Return (X, Y) of the center of cell containing provided text 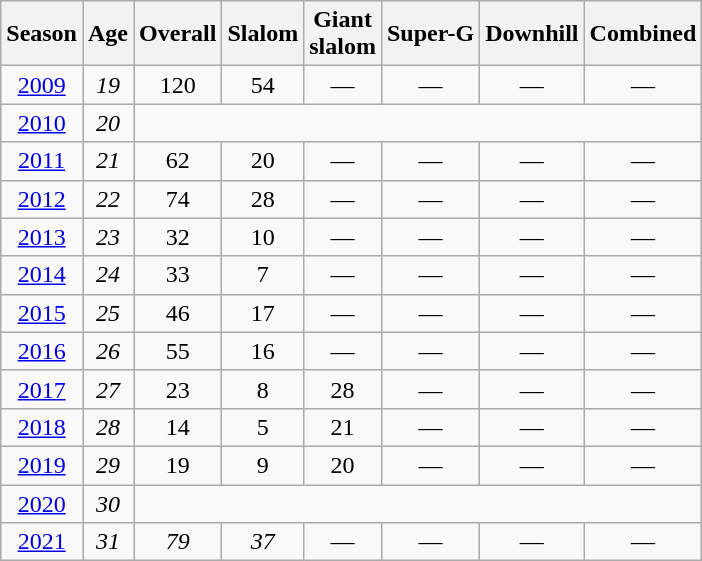
31 (108, 542)
Downhill (532, 34)
2017 (42, 389)
Overall (178, 34)
25 (108, 313)
Super-G (430, 34)
2009 (42, 85)
26 (108, 351)
46 (178, 313)
2018 (42, 427)
17 (263, 313)
2010 (42, 123)
79 (178, 542)
62 (178, 161)
14 (178, 427)
2016 (42, 351)
Season (42, 34)
7 (263, 275)
27 (108, 389)
37 (263, 542)
2015 (42, 313)
120 (178, 85)
54 (263, 85)
24 (108, 275)
2012 (42, 199)
29 (108, 465)
74 (178, 199)
5 (263, 427)
10 (263, 237)
Slalom (263, 34)
2013 (42, 237)
30 (108, 503)
2021 (42, 542)
9 (263, 465)
55 (178, 351)
16 (263, 351)
8 (263, 389)
2020 (42, 503)
Age (108, 34)
2014 (42, 275)
2019 (42, 465)
22 (108, 199)
Combined (643, 34)
32 (178, 237)
2011 (42, 161)
33 (178, 275)
Giantslalom (343, 34)
